Capture the cell that displays the provided text and extract its [x, y] central coordinate. 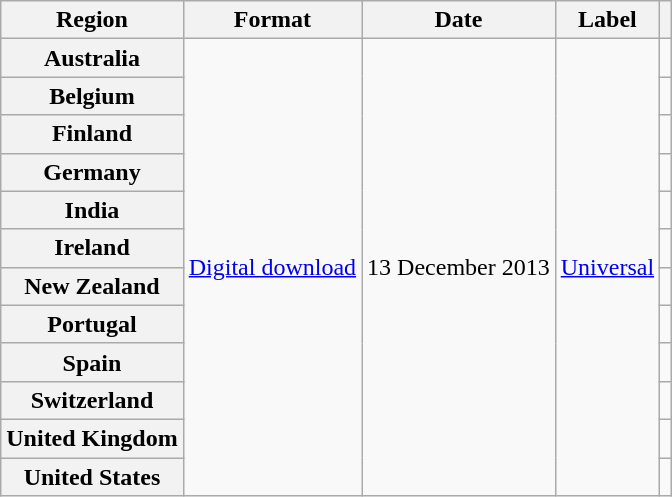
Belgium [92, 96]
Finland [92, 134]
Switzerland [92, 400]
New Zealand [92, 286]
India [92, 210]
Date [459, 20]
13 December 2013 [459, 268]
Region [92, 20]
United States [92, 477]
Digital download [272, 268]
Australia [92, 58]
Label [607, 20]
Germany [92, 172]
Ireland [92, 248]
United Kingdom [92, 438]
Spain [92, 362]
Universal [607, 268]
Format [272, 20]
Portugal [92, 324]
